Scan for the cell matching the given text and deliver its [X, Y] coordinate at center. 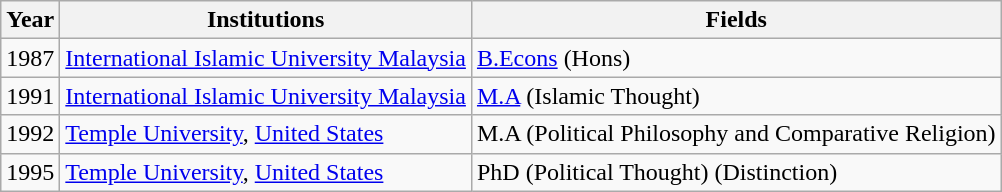
PhD (Political Thought) (Distinction) [736, 172]
Fields [736, 20]
B.Econs (Hons) [736, 58]
1991 [30, 96]
M.A (Political Philosophy and Comparative Religion) [736, 134]
1992 [30, 134]
M.A (Islamic Thought) [736, 96]
Year [30, 20]
1987 [30, 58]
Institutions [266, 20]
1995 [30, 172]
